Identify which cell holds the provided text, then report its [X, Y] central coordinate. 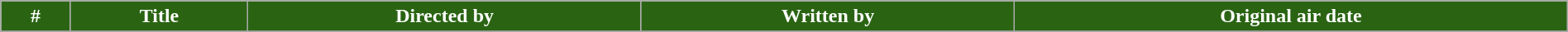
# [36, 16]
Original air date [1292, 16]
Title [159, 16]
Directed by [445, 16]
Written by [827, 16]
